Capture the cell that displays the provided text and extract its (X, Y) central coordinate. 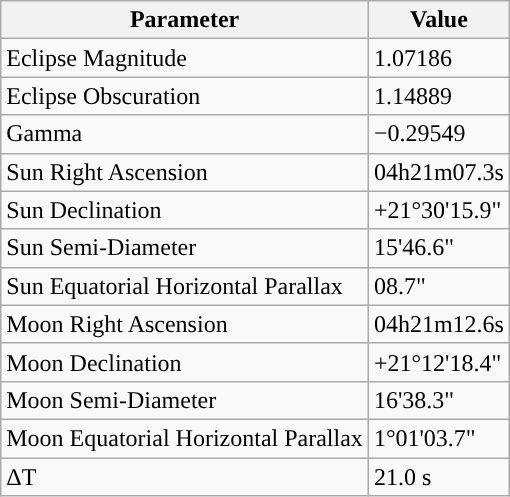
1.07186 (438, 58)
1°01'03.7" (438, 438)
Sun Equatorial Horizontal Parallax (185, 286)
Moon Equatorial Horizontal Parallax (185, 438)
Value (438, 20)
Moon Semi-Diameter (185, 400)
04h21m12.6s (438, 324)
−0.29549 (438, 134)
1.14889 (438, 96)
Eclipse Magnitude (185, 58)
Sun Semi-Diameter (185, 248)
15'46.6" (438, 248)
Parameter (185, 20)
+21°30'15.9" (438, 210)
+21°12'18.4" (438, 362)
21.0 s (438, 477)
08.7" (438, 286)
Moon Declination (185, 362)
Gamma (185, 134)
Eclipse Obscuration (185, 96)
Sun Declination (185, 210)
ΔT (185, 477)
04h21m07.3s (438, 172)
16'38.3" (438, 400)
Sun Right Ascension (185, 172)
Moon Right Ascension (185, 324)
